Extract the (x, y) coordinate from the center of the cell holding the provided text.  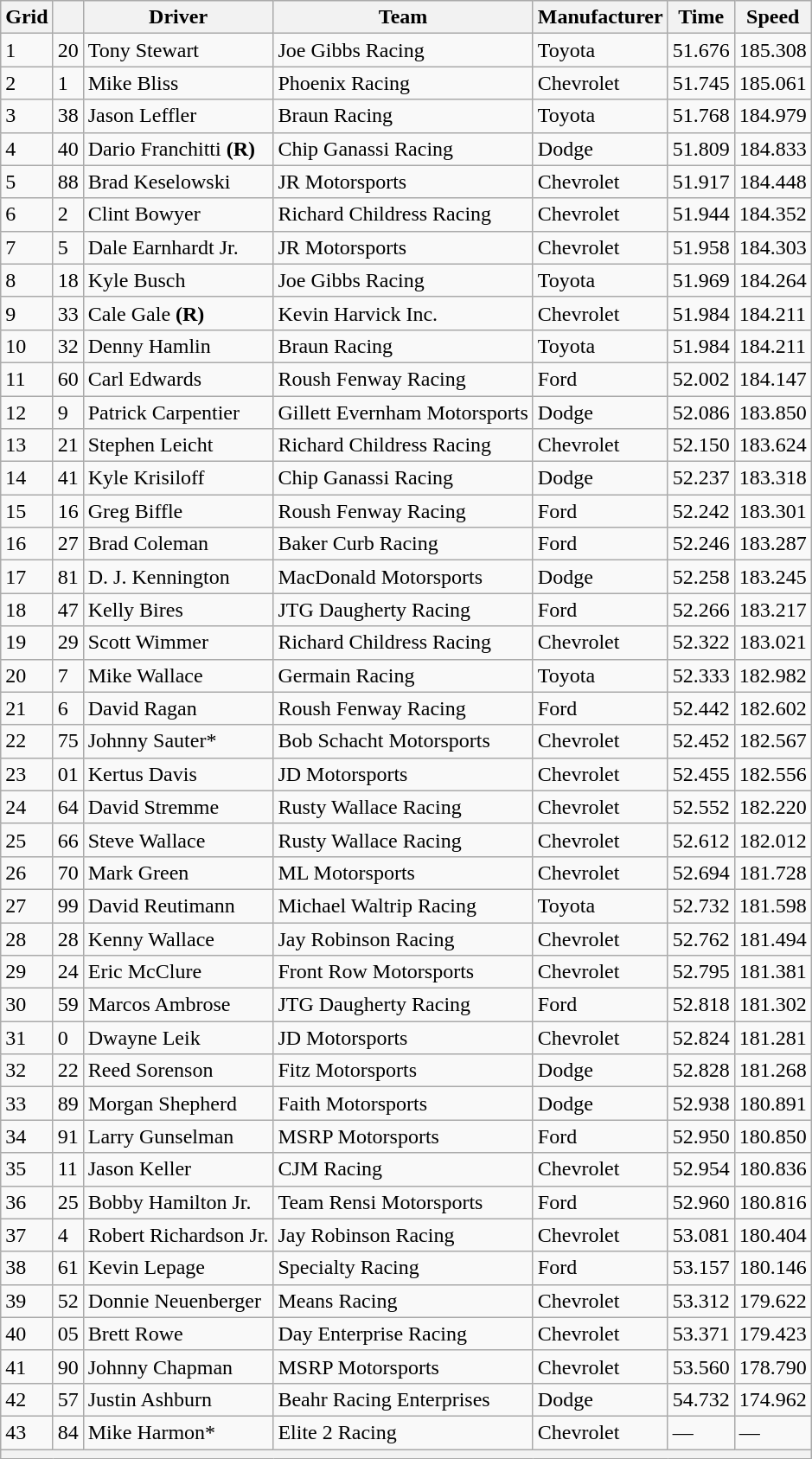
185.308 (773, 50)
Stephen Leicht (178, 445)
30 (27, 1005)
184.979 (773, 116)
66 (67, 840)
Larry Gunselman (178, 1136)
181.302 (773, 1005)
53.560 (700, 1366)
61 (67, 1268)
17 (27, 577)
Manufacturer (600, 17)
180.850 (773, 1136)
180.146 (773, 1268)
185.061 (773, 83)
184.147 (773, 379)
36 (27, 1202)
51.944 (700, 214)
Speed (773, 17)
Beahr Racing Enterprises (403, 1399)
52.002 (700, 379)
52.795 (700, 972)
52.442 (700, 708)
Eric McClure (178, 972)
Grid (27, 17)
182.602 (773, 708)
Fitz Motorsports (403, 1071)
10 (27, 346)
Phoenix Racing (403, 83)
183.850 (773, 413)
35 (27, 1169)
Time (700, 17)
Dale Earnhardt Jr. (178, 247)
184.448 (773, 182)
60 (67, 379)
52.762 (700, 938)
Elite 2 Racing (403, 1432)
05 (67, 1334)
Brad Keselowski (178, 182)
Jason Keller (178, 1169)
0 (67, 1038)
52.237 (700, 478)
Brad Coleman (178, 544)
180.836 (773, 1169)
179.423 (773, 1334)
90 (67, 1366)
52.938 (700, 1104)
52.552 (700, 807)
Dwayne Leik (178, 1038)
81 (67, 577)
David Stremme (178, 807)
Mike Harmon* (178, 1432)
Donnie Neuenberger (178, 1301)
Denny Hamlin (178, 346)
180.891 (773, 1104)
Michael Waltrip Racing (403, 905)
182.012 (773, 840)
183.245 (773, 577)
53.312 (700, 1301)
179.622 (773, 1301)
182.220 (773, 807)
Tony Stewart (178, 50)
51.958 (700, 247)
182.982 (773, 675)
52.150 (700, 445)
Marcos Ambrose (178, 1005)
Gillett Evernham Motorsports (403, 413)
Front Row Motorsports (403, 972)
Jason Leffler (178, 116)
David Ragan (178, 708)
52.242 (700, 511)
42 (27, 1399)
Team (403, 17)
Kevin Harvick Inc. (403, 313)
26 (27, 873)
8 (27, 280)
51.917 (700, 182)
52.828 (700, 1071)
183.287 (773, 544)
Kyle Busch (178, 280)
52.452 (700, 741)
Specialty Racing (403, 1268)
52.732 (700, 905)
64 (67, 807)
181.381 (773, 972)
52.960 (700, 1202)
181.281 (773, 1038)
99 (67, 905)
181.268 (773, 1071)
CJM Racing (403, 1169)
Kevin Lepage (178, 1268)
181.728 (773, 873)
47 (67, 610)
13 (27, 445)
88 (67, 182)
Bobby Hamilton Jr. (178, 1202)
15 (27, 511)
70 (67, 873)
Mike Bliss (178, 83)
51.809 (700, 149)
91 (67, 1136)
Team Rensi Motorsports (403, 1202)
Justin Ashburn (178, 1399)
Clint Bowyer (178, 214)
Morgan Shepherd (178, 1104)
52.612 (700, 840)
52 (67, 1301)
183.318 (773, 478)
52.333 (700, 675)
54.732 (700, 1399)
182.556 (773, 774)
52.258 (700, 577)
14 (27, 478)
Means Racing (403, 1301)
37 (27, 1235)
Steve Wallace (178, 840)
Johnny Sauter* (178, 741)
23 (27, 774)
180.404 (773, 1235)
Patrick Carpentier (178, 413)
MacDonald Motorsports (403, 577)
51.676 (700, 50)
43 (27, 1432)
34 (27, 1136)
Baker Curb Racing (403, 544)
Germain Racing (403, 675)
184.833 (773, 149)
52.818 (700, 1005)
52.455 (700, 774)
53.157 (700, 1268)
183.021 (773, 643)
52.322 (700, 643)
174.962 (773, 1399)
Kyle Krisiloff (178, 478)
Robert Richardson Jr. (178, 1235)
181.598 (773, 905)
52.266 (700, 610)
52.954 (700, 1169)
19 (27, 643)
D. J. Kennington (178, 577)
Carl Edwards (178, 379)
184.264 (773, 280)
Bob Schacht Motorsports (403, 741)
59 (67, 1005)
183.301 (773, 511)
Brett Rowe (178, 1334)
184.303 (773, 247)
Johnny Chapman (178, 1366)
Greg Biffle (178, 511)
183.217 (773, 610)
Day Enterprise Racing (403, 1334)
39 (27, 1301)
Faith Motorsports (403, 1104)
180.816 (773, 1202)
51.768 (700, 116)
Mike Wallace (178, 675)
ML Motorsports (403, 873)
184.352 (773, 214)
181.494 (773, 938)
51.969 (700, 280)
52.246 (700, 544)
53.081 (700, 1235)
Reed Sorenson (178, 1071)
Driver (178, 17)
Kelly Bires (178, 610)
183.624 (773, 445)
182.567 (773, 741)
52.824 (700, 1038)
12 (27, 413)
57 (67, 1399)
Mark Green (178, 873)
89 (67, 1104)
Cale Gale (R) (178, 313)
75 (67, 741)
52.086 (700, 413)
3 (27, 116)
David Reutimann (178, 905)
Scott Wimmer (178, 643)
53.371 (700, 1334)
52.694 (700, 873)
31 (27, 1038)
Kenny Wallace (178, 938)
84 (67, 1432)
178.790 (773, 1366)
Kertus Davis (178, 774)
51.745 (700, 83)
Dario Franchitti (R) (178, 149)
52.950 (700, 1136)
01 (67, 774)
